Return the [X, Y] coordinate for the center point of the cell that contains the specified text.  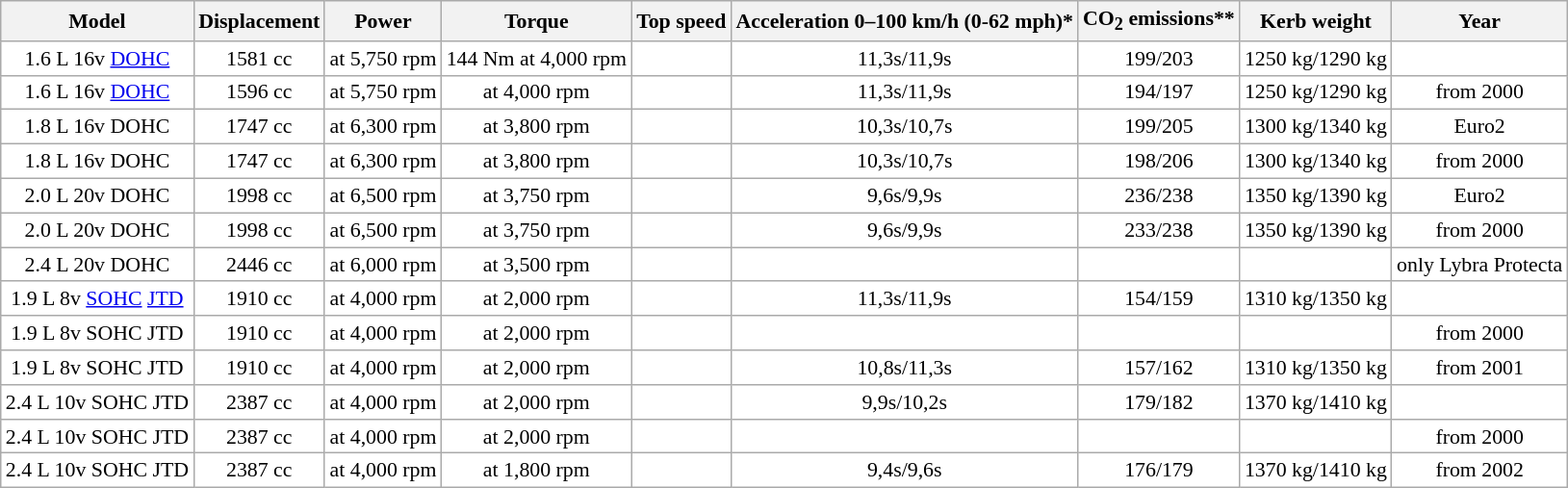
199/203 [1159, 58]
at 3,500 rpm [537, 264]
236/238 [1159, 195]
154/159 [1159, 298]
only Lybra Protecta [1479, 264]
2446 cc [259, 264]
1581 cc [259, 58]
157/162 [1159, 367]
198/206 [1159, 161]
233/238 [1159, 229]
199/205 [1159, 126]
from 2002 [1479, 470]
from 2001 [1479, 367]
1596 cc [259, 92]
Top speed [681, 20]
Power [383, 20]
144 Nm at 4,000 rpm [537, 58]
10,8s/11,3s [905, 367]
Acceleration 0–100 km/h (0-62 mph)* [905, 20]
194/197 [1159, 92]
CO2 emissions** [1159, 20]
Model [97, 20]
176/179 [1159, 470]
Kerb weight [1316, 20]
at 1,800 rpm [537, 470]
179/182 [1159, 401]
Year [1479, 20]
9,4s/9,6s [905, 470]
2.4 L 20v DOHC [97, 264]
at 6,000 rpm [383, 264]
Torque [537, 20]
Displacement [259, 20]
9,9s/10,2s [905, 401]
